Identify which cell holds the provided text, then report its [x, y] central coordinate. 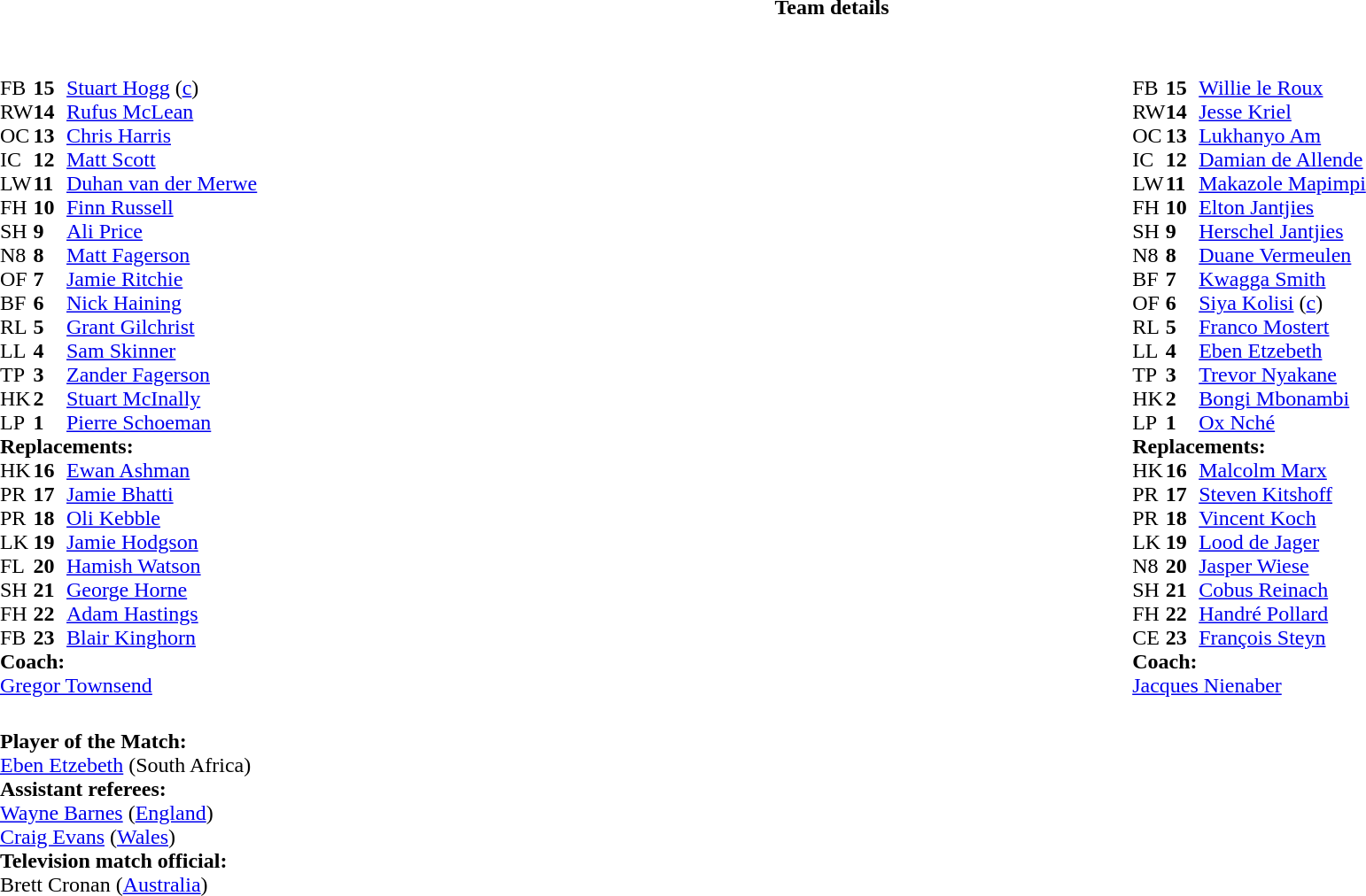
Willie le Roux [1283, 89]
Finn Russell [161, 207]
Stuart Hogg (c) [161, 89]
Kwagga Smith [1283, 280]
Duhan van der Merwe [161, 184]
Eben Etzebeth [1283, 351]
Matt Fagerson [161, 255]
Trevor Nyakane [1283, 375]
Grant Gilchrist [161, 328]
Pierre Schoeman [161, 423]
Hamish Watson [161, 567]
Stuart McInally [161, 398]
FL [17, 567]
Cobus Reinach [1283, 590]
Jacques Nienaber [1249, 685]
Oli Kebble [161, 519]
Sam Skinner [161, 351]
Franco Mostert [1283, 328]
Ox Nché [1283, 423]
Lukhanyo Am [1283, 136]
François Steyn [1283, 637]
Matt Scott [161, 159]
Malcolm Marx [1283, 471]
Jamie Ritchie [161, 280]
Steven Kitshoff [1283, 494]
Gregor Townsend [128, 685]
Nick Haining [161, 303]
Adam Hastings [161, 614]
Elton Jantjies [1283, 207]
George Horne [161, 590]
Damian de Allende [1283, 159]
Handré Pollard [1283, 614]
Jesse Kriel [1283, 112]
Lood de Jager [1283, 542]
Zander Fagerson [161, 375]
Vincent Koch [1283, 519]
Ali Price [161, 232]
Rufus McLean [161, 112]
Jamie Hodgson [161, 542]
CE [1149, 637]
Ewan Ashman [161, 471]
Jasper Wiese [1283, 567]
Jamie Bhatti [161, 494]
Chris Harris [161, 136]
Makazole Mapimpi [1283, 184]
Bongi Mbonambi [1283, 398]
Blair Kinghorn [161, 637]
Duane Vermeulen [1283, 255]
Siya Kolisi (c) [1283, 303]
Herschel Jantjies [1283, 232]
